Provide the (x, y) coordinate of the cell's center where the given text is located.  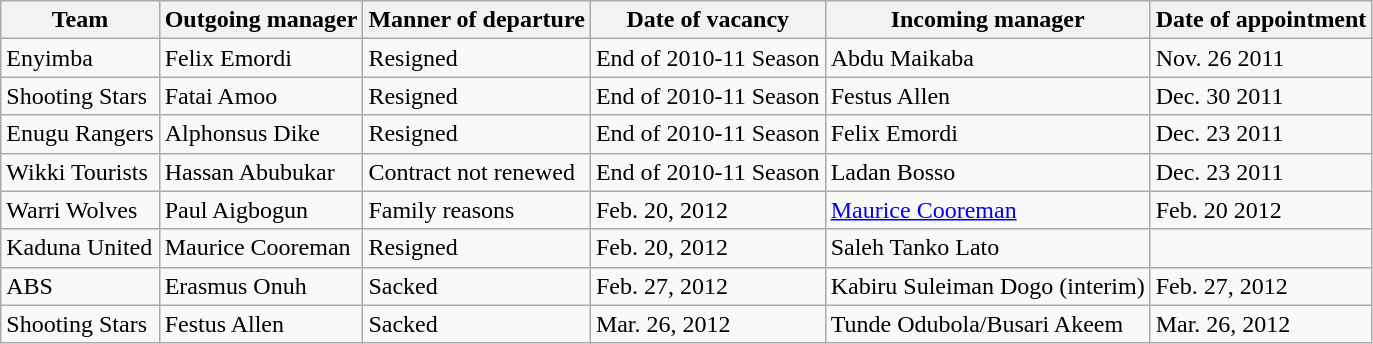
Saleh Tanko Lato (988, 248)
Kaduna United (80, 248)
ABS (80, 286)
Hassan Abubukar (261, 172)
Team (80, 20)
Feb. 20 2012 (1261, 210)
Kabiru Suleiman Dogo (interim) (988, 286)
Tunde Odubola/Busari Akeem (988, 324)
Dec. 30 2011 (1261, 96)
Paul Aigbogun (261, 210)
Ladan Bosso (988, 172)
Erasmus Onuh (261, 286)
Family reasons (476, 210)
Date of vacancy (708, 20)
Date of appointment (1261, 20)
Incoming manager (988, 20)
Fatai Amoo (261, 96)
Contract not renewed (476, 172)
Enyimba (80, 58)
Abdu Maikaba (988, 58)
Alphonsus Dike (261, 134)
Manner of departure (476, 20)
Outgoing manager (261, 20)
Enugu Rangers (80, 134)
Nov. 26 2011 (1261, 58)
Warri Wolves (80, 210)
Wikki Tourists (80, 172)
